Search for the cell housing the specified text and yield its [x, y] center coordinate. 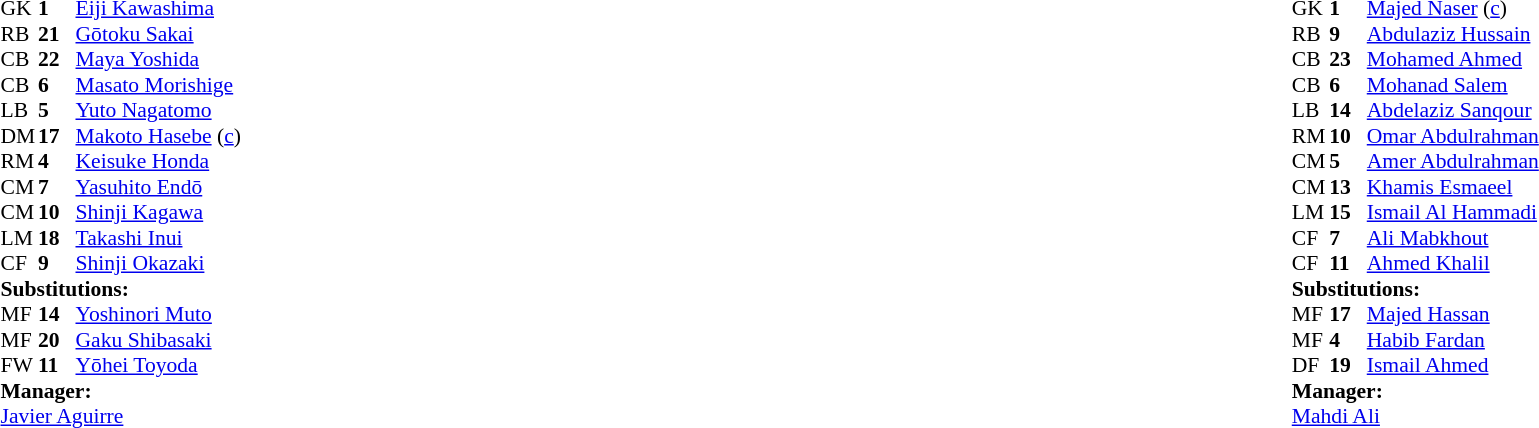
22 [57, 59]
Gaku Shibasaki [158, 340]
Yoshinori Muto [158, 315]
DM [19, 136]
Maya Yoshida [158, 59]
Masato Morishige [158, 85]
Makoto Hasebe (c) [158, 136]
FW [19, 365]
13 [1348, 187]
Keisuke Honda [158, 161]
20 [57, 340]
Takashi Inui [158, 238]
Yasuhito Endō [158, 187]
Gōtoku Sakai [158, 34]
23 [1348, 59]
19 [1348, 365]
DF [1311, 365]
Substitutions: [120, 289]
Shinji Okazaki [158, 263]
Yōhei Toyoda [158, 365]
15 [1348, 213]
Yuto Nagatomo [158, 111]
Shinji Kagawa [158, 213]
21 [57, 34]
18 [57, 238]
Manager: [120, 391]
